Extract the [x, y] coordinate from the center of the cell holding the provided text.  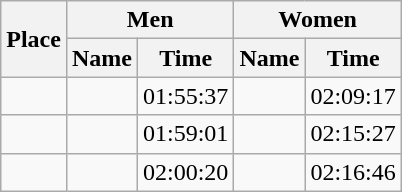
02:16:46 [353, 172]
02:15:27 [353, 134]
01:55:37 [185, 96]
02:00:20 [185, 172]
Men [150, 20]
Place [34, 39]
02:09:17 [353, 96]
Women [318, 20]
01:59:01 [185, 134]
